Return (X, Y) of the center of cell containing provided text 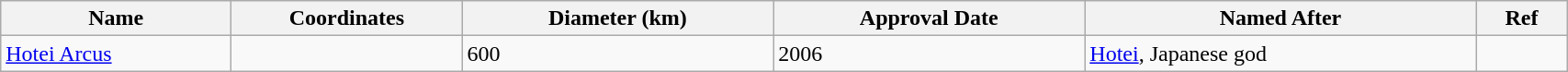
Diameter (km) (617, 18)
Name (116, 18)
Hotei, Japanese god (1280, 54)
Coordinates (347, 18)
2006 (930, 54)
Named After (1280, 18)
Approval Date (930, 18)
600 (617, 54)
Hotei Arcus (116, 54)
Ref (1521, 18)
